Determine the [x, y] coordinate at the center of the cell enclosing the given text.  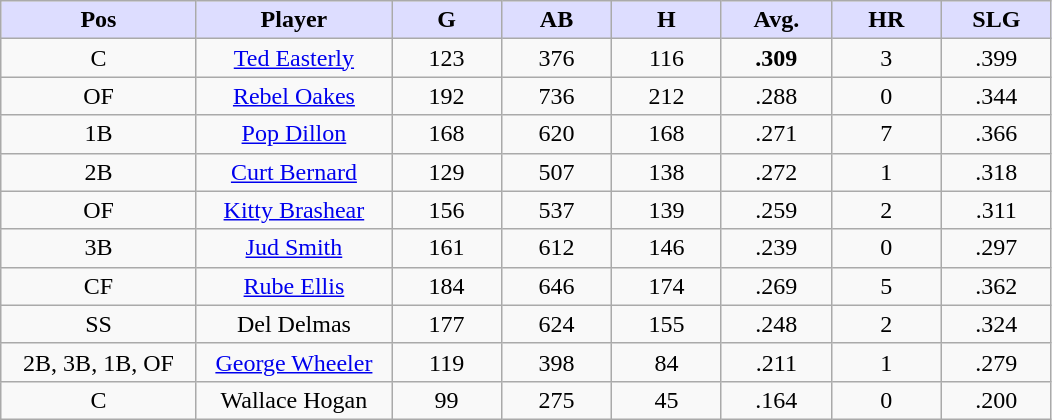
SLG [996, 20]
.248 [776, 324]
.324 [996, 324]
.269 [776, 286]
George Wheeler [294, 362]
146 [666, 248]
Jud Smith [294, 248]
7 [886, 134]
.311 [996, 210]
.366 [996, 134]
624 [557, 324]
.211 [776, 362]
.318 [996, 172]
CF [98, 286]
129 [447, 172]
161 [447, 248]
.271 [776, 134]
Del Delmas [294, 324]
119 [447, 362]
99 [447, 400]
Rube Ellis [294, 286]
612 [557, 248]
.272 [776, 172]
.362 [996, 286]
.279 [996, 362]
Pos [98, 20]
84 [666, 362]
45 [666, 400]
Pop Dillon [294, 134]
Ted Easterly [294, 58]
123 [447, 58]
155 [666, 324]
620 [557, 134]
2B [98, 172]
116 [666, 58]
537 [557, 210]
.239 [776, 248]
.259 [776, 210]
H [666, 20]
AB [557, 20]
376 [557, 58]
.288 [776, 96]
.297 [996, 248]
3B [98, 248]
.200 [996, 400]
139 [666, 210]
138 [666, 172]
174 [666, 286]
736 [557, 96]
HR [886, 20]
646 [557, 286]
Wallace Hogan [294, 400]
Kitty Brashear [294, 210]
Player [294, 20]
3 [886, 58]
Curt Bernard [294, 172]
2B, 3B, 1B, OF [98, 362]
.309 [776, 58]
212 [666, 96]
Rebel Oakes [294, 96]
275 [557, 400]
507 [557, 172]
177 [447, 324]
.164 [776, 400]
.344 [996, 96]
5 [886, 286]
1B [98, 134]
SS [98, 324]
398 [557, 362]
156 [447, 210]
192 [447, 96]
Avg. [776, 20]
G [447, 20]
.399 [996, 58]
184 [447, 286]
